Identify which cell holds the provided text, then report its [X, Y] central coordinate. 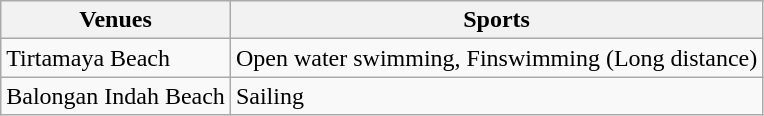
Sailing [496, 96]
Open water swimming, Finswimming (Long distance) [496, 58]
Venues [116, 20]
Tirtamaya Beach [116, 58]
Balongan Indah Beach [116, 96]
Sports [496, 20]
